Detect which cell encompasses the target text, then output its (x, y) center coordinate. 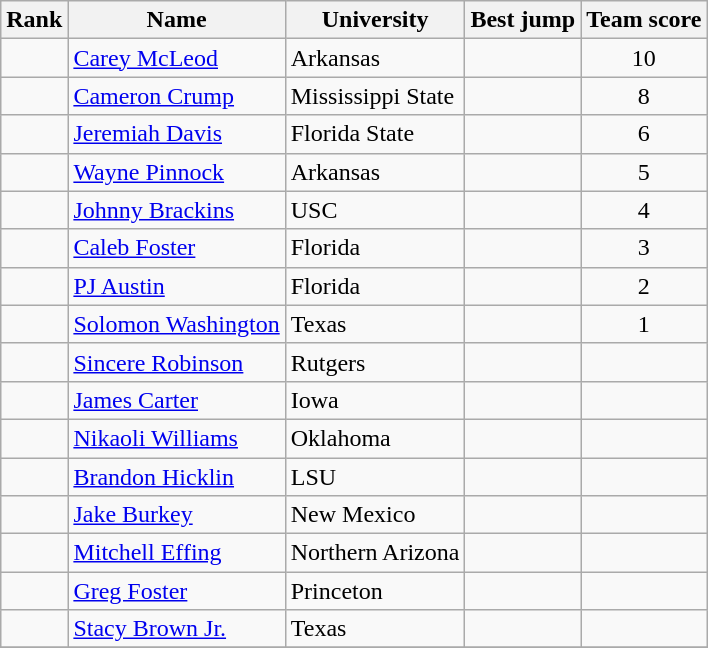
Rank (34, 20)
Brandon Hicklin (176, 477)
Princeton (375, 591)
LSU (375, 477)
Best jump (523, 20)
Florida State (375, 134)
Johnny Brackins (176, 210)
Stacy Brown Jr. (176, 629)
New Mexico (375, 515)
Jake Burkey (176, 515)
Oklahoma (375, 438)
10 (644, 58)
6 (644, 134)
Iowa (375, 400)
4 (644, 210)
Northern Arizona (375, 553)
Caleb Foster (176, 248)
1 (644, 324)
PJ Austin (176, 286)
Mitchell Effing (176, 553)
Mississippi State (375, 96)
Solomon Washington (176, 324)
USC (375, 210)
Jeremiah Davis (176, 134)
Name (176, 20)
Nikaoli Williams (176, 438)
3 (644, 248)
Wayne Pinnock (176, 172)
James Carter (176, 400)
Rutgers (375, 362)
Cameron Crump (176, 96)
Sincere Robinson (176, 362)
2 (644, 286)
5 (644, 172)
Greg Foster (176, 591)
University (375, 20)
8 (644, 96)
Team score (644, 20)
Carey McLeod (176, 58)
